Capture the cell that displays the provided text and extract its [X, Y] central coordinate. 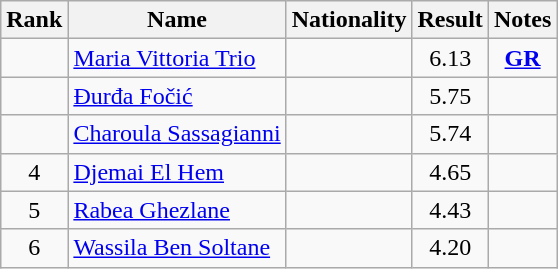
Rank [34, 20]
Notes [522, 20]
Đurđa Fočić [177, 96]
5.75 [450, 96]
4.20 [450, 248]
4.43 [450, 210]
Charoula Sassagianni [177, 134]
5.74 [450, 134]
4 [34, 172]
Result [450, 20]
Maria Vittoria Trio [177, 58]
Rabea Ghezlane [177, 210]
5 [34, 210]
GR [522, 58]
6 [34, 248]
Djemai El Hem [177, 172]
4.65 [450, 172]
6.13 [450, 58]
Nationality [349, 20]
Name [177, 20]
Wassila Ben Soltane [177, 248]
